Identify which cell holds the provided text, then report its (x, y) central coordinate. 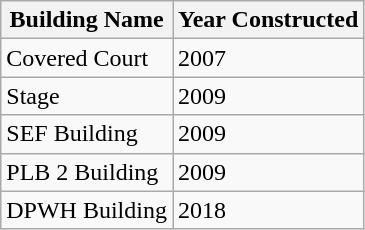
DPWH Building (87, 210)
SEF Building (87, 134)
2007 (268, 58)
Year Constructed (268, 20)
2018 (268, 210)
PLB 2 Building (87, 172)
Building Name (87, 20)
Covered Court (87, 58)
Stage (87, 96)
